Return the (X, Y) coordinate for the center point of the cell that contains the specified text.  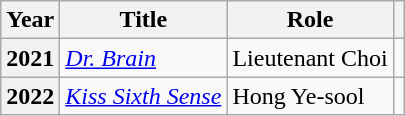
Kiss Sixth Sense (144, 96)
Dr. Brain (144, 58)
2021 (30, 58)
Title (144, 20)
Year (30, 20)
Hong Ye-sool (310, 96)
Role (310, 20)
2022 (30, 96)
Lieutenant Choi (310, 58)
